Return (X, Y) of the center of cell containing provided text 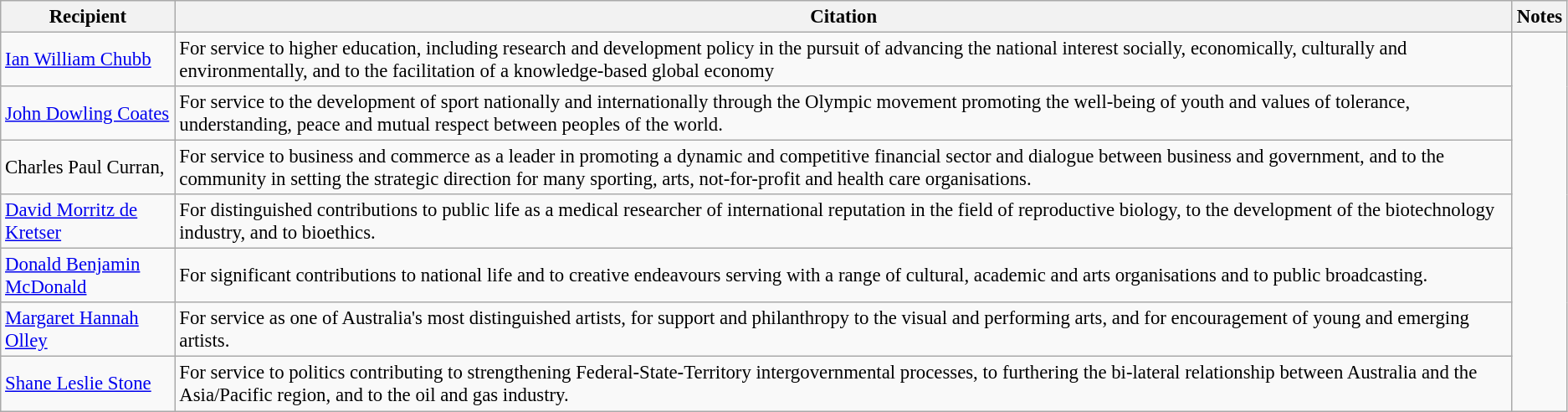
Margaret Hannah Olley (88, 330)
Ian William Chubb (88, 60)
Notes (1540, 17)
David Morritz de Kretser (88, 221)
Shane Leslie Stone (88, 384)
Citation (843, 17)
Donald Benjamin McDonald (88, 276)
Recipient (88, 17)
John Dowling Coates (88, 114)
Charles Paul Curran, (88, 167)
